Extract the (x, y) coordinate from the center of the cell holding the provided text.  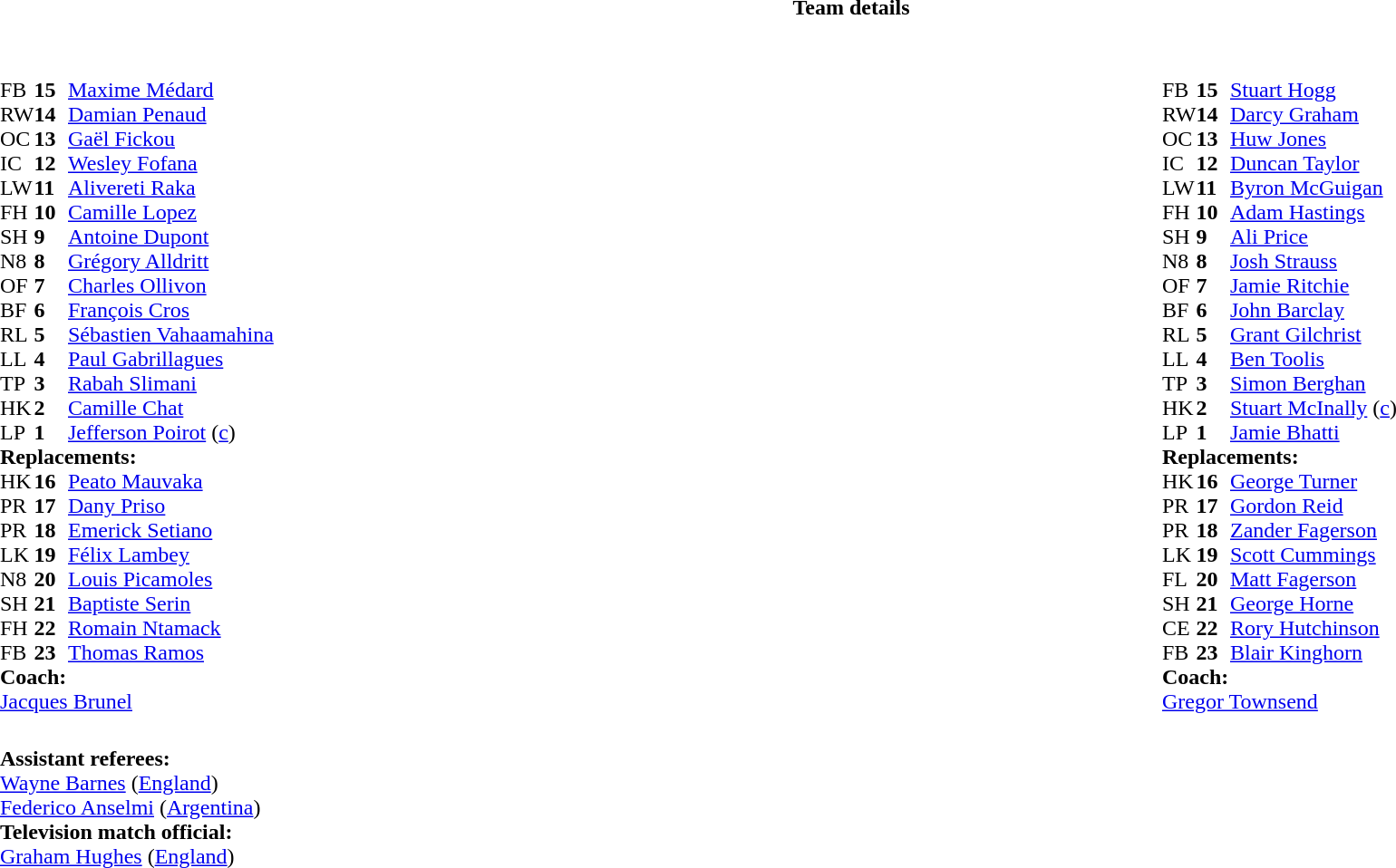
Camille Lopez (170, 212)
Wesley Fofana (170, 163)
Sébastien Vahaamahina (170, 335)
Camille Chat (170, 408)
Jacques Brunel (137, 701)
Antoine Dupont (170, 237)
CE (1179, 629)
Louis Picamoles (170, 580)
Damian Penaud (170, 114)
Charles Ollivon (170, 286)
Emerick Setiano (170, 531)
Dany Priso (170, 506)
Maxime Médard (170, 91)
Alivereti Raka (170, 188)
Thomas Ramos (170, 652)
Félix Lambey (170, 555)
Coach: (137, 678)
Grégory Alldritt (170, 261)
Jefferson Poirot (c) (170, 433)
FL (1179, 580)
Replacements: (137, 457)
François Cros (170, 310)
Peato Mauvaka (170, 482)
Romain Ntamack (170, 629)
Gaël Fickou (170, 140)
Rabah Slimani (170, 384)
Paul Gabrillagues (170, 359)
Baptiste Serin (170, 603)
